Provide the [X, Y] coordinate of the cell's center where the given text is located.  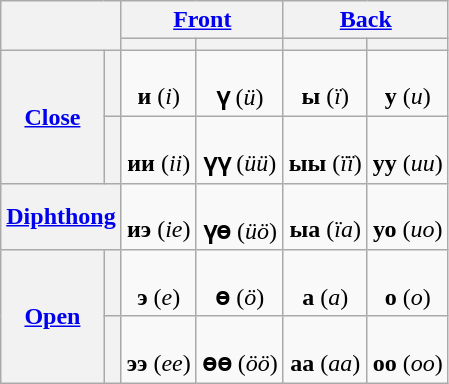
Front [202, 20]
ээ (ee) [158, 350]
аа (aa) [325, 350]
үү (üü) [240, 150]
уо (uo) [408, 216]
оо (oo) [408, 350]
ыы (ïï) [325, 150]
о (o) [408, 284]
иэ (ie) [158, 216]
Back [366, 20]
ө (ö) [240, 284]
э (e) [158, 284]
у (u) [408, 84]
Open [52, 316]
Diphthong [61, 216]
ү (ü) [240, 84]
ы (ï) [325, 84]
а (a) [325, 284]
үө (üö) [240, 216]
өө (öö) [240, 350]
ыа (ïa) [325, 216]
и (i) [158, 84]
уу (uu) [408, 150]
Close [52, 116]
ии (ii) [158, 150]
